Identify which cell holds the provided text, then report its (x, y) central coordinate. 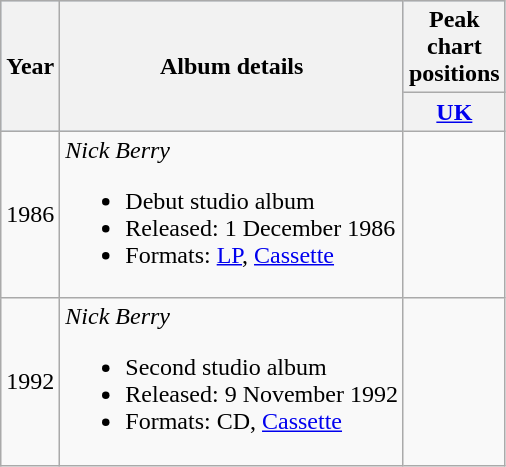
1986 (30, 214)
UK (454, 112)
Year (30, 66)
1992 (30, 382)
Nick BerrySecond studio albumReleased: 9 November 1992Formats: CD, Cassette (232, 382)
Peak chart positions (454, 47)
Album details (232, 66)
Nick BerryDebut studio albumReleased: 1 December 1986Formats: LP, Cassette (232, 214)
